Find where the given text appears and provide that cell's center as (X, Y) coordinate. 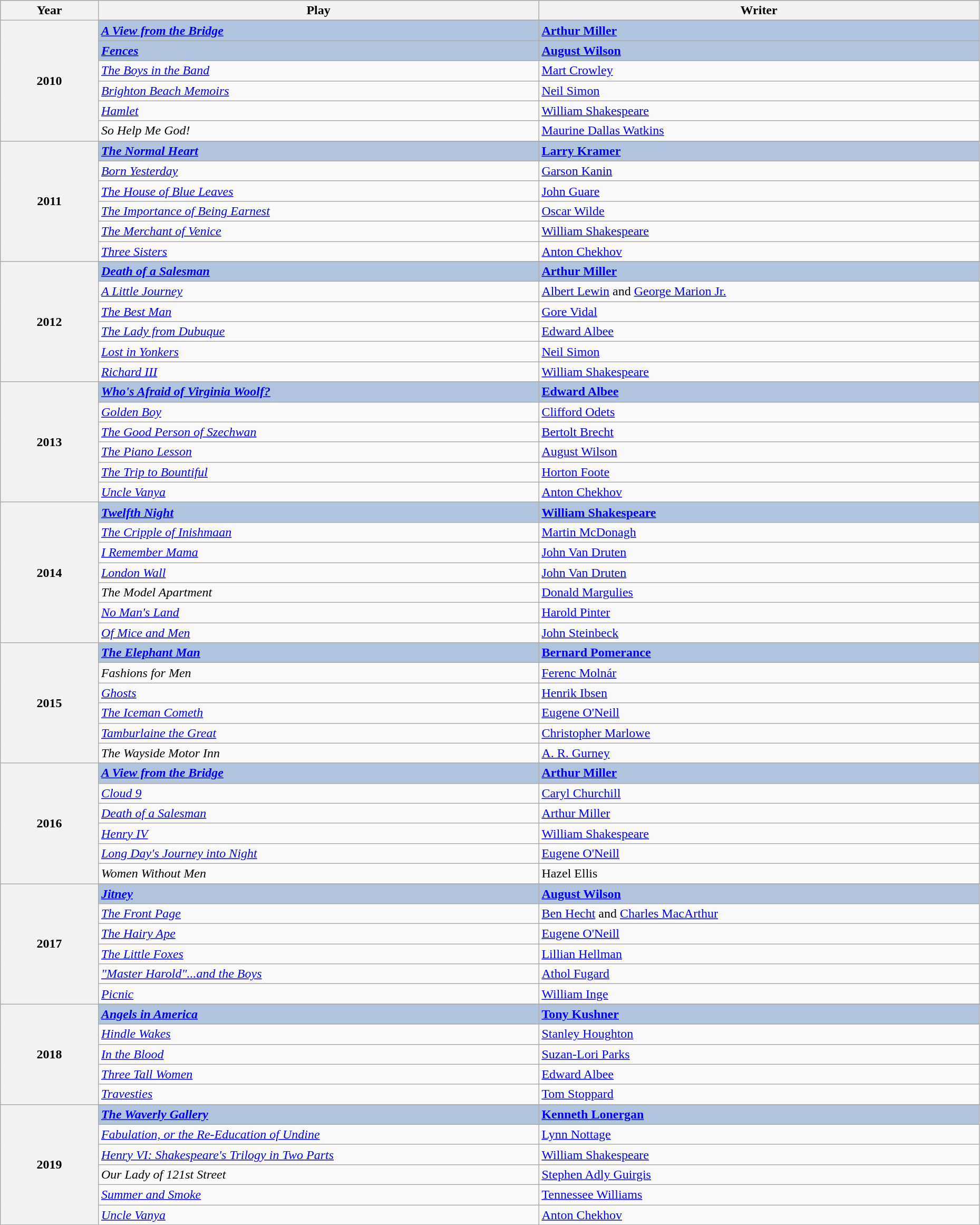
The Best Man (318, 312)
The House of Blue Leaves (318, 191)
"Master Harold"...and the Boys (318, 974)
Tamburlaine the Great (318, 733)
Henrik Ibsen (759, 693)
The Normal Heart (318, 151)
Fences (318, 51)
Ghosts (318, 693)
2012 (50, 322)
The Piano Lesson (318, 452)
Of Mice and Men (318, 633)
The Lady from Dubuque (318, 332)
Donald Margulies (759, 593)
Larry Kramer (759, 151)
Lynn Nottage (759, 1134)
John Guare (759, 191)
London Wall (318, 572)
John Steinbeck (759, 633)
The Waverly Gallery (318, 1114)
Three Sisters (318, 252)
Harold Pinter (759, 613)
The Boys in the Band (318, 71)
Kenneth Lonergan (759, 1114)
The Good Person of Szechwan (318, 432)
Suzan-Lori Parks (759, 1054)
Hindle Wakes (318, 1034)
Albert Lewin and George Marion Jr. (759, 292)
Maurine Dallas Watkins (759, 131)
The Cripple of Inishmaan (318, 532)
The Merchant of Venice (318, 231)
2017 (50, 944)
2015 (50, 703)
Jitney (318, 894)
Long Day's Journey into Night (318, 853)
Gore Vidal (759, 312)
Hamlet (318, 111)
So Help Me God! (318, 131)
Travesties (318, 1094)
Golden Boy (318, 412)
Summer and Smoke (318, 1194)
The Iceman Cometh (318, 713)
A. R. Gurney (759, 753)
Born Yesterday (318, 171)
Martin McDonagh (759, 532)
Twelfth Night (318, 512)
Henry VI: Shakespeare's Trilogy in Two Parts (318, 1154)
Stanley Houghton (759, 1034)
Cloud 9 (318, 793)
The Trip to Bountiful (318, 472)
The Elephant Man (318, 653)
2014 (50, 572)
Writer (759, 11)
2019 (50, 1164)
Picnic (318, 994)
Garson Kanin (759, 171)
Horton Foote (759, 472)
Ben Hecht and Charles MacArthur (759, 914)
Who's Afraid of Virginia Woolf? (318, 392)
Athol Fugard (759, 974)
Play (318, 11)
Christopher Marlowe (759, 733)
2016 (50, 823)
Caryl Churchill (759, 793)
Bertolt Brecht (759, 432)
2010 (50, 81)
Bernard Pomerance (759, 653)
Richard III (318, 372)
The Model Apartment (318, 593)
The Importance of Being Earnest (318, 211)
The Hairy Ape (318, 934)
The Little Foxes (318, 954)
Ferenc Molnár (759, 673)
Fabulation, or the Re-Education of Undine (318, 1134)
Tony Kushner (759, 1014)
The Wayside Motor Inn (318, 753)
No Man's Land (318, 613)
2018 (50, 1054)
Our Lady of 121st Street (318, 1174)
2013 (50, 442)
Tom Stoppard (759, 1094)
Lillian Hellman (759, 954)
Year (50, 11)
Stephen Adly Guirgis (759, 1174)
Lost in Yonkers (318, 352)
Mart Crowley (759, 71)
Fashions for Men (318, 673)
In the Blood (318, 1054)
Oscar Wilde (759, 211)
Three Tall Women (318, 1074)
Angels in America (318, 1014)
William Inge (759, 994)
2011 (50, 201)
I Remember Mama (318, 552)
Tennessee Williams (759, 1194)
Hazel Ellis (759, 873)
A Little Journey (318, 292)
The Front Page (318, 914)
Women Without Men (318, 873)
Brighton Beach Memoirs (318, 91)
Clifford Odets (759, 412)
Henry IV (318, 833)
